Detect which cell encompasses the target text, then output its (x, y) center coordinate. 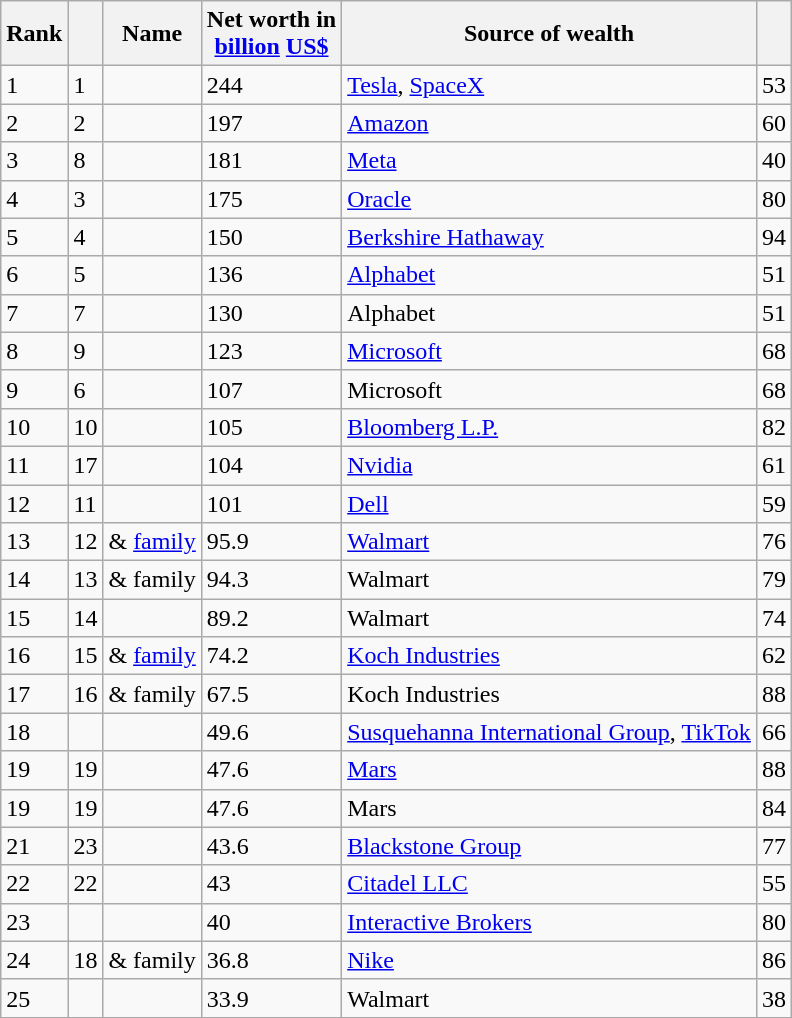
60 (774, 123)
Citadel LLC (550, 884)
43.6 (271, 846)
49.6 (271, 732)
36.8 (271, 960)
Name (152, 34)
104 (271, 465)
67.5 (271, 694)
175 (271, 199)
74 (774, 618)
61 (774, 465)
Meta (550, 161)
Rank (34, 34)
Dell (550, 503)
21 (34, 846)
82 (774, 427)
123 (271, 351)
94.3 (271, 580)
Source of wealth (550, 34)
Nvidia (550, 465)
197 (271, 123)
86 (774, 960)
150 (271, 237)
76 (774, 542)
66 (774, 732)
55 (774, 884)
25 (34, 998)
Berkshire Hathaway (550, 237)
74.2 (271, 656)
Blackstone Group (550, 846)
Nike (550, 960)
43 (271, 884)
136 (271, 275)
95.9 (271, 542)
94 (774, 237)
Tesla, SpaceX (550, 85)
33.9 (271, 998)
Bloomberg L.P. (550, 427)
Interactive Brokers (550, 922)
Oracle (550, 199)
Susquehanna International Group, TikTok (550, 732)
38 (774, 998)
59 (774, 503)
Amazon (550, 123)
79 (774, 580)
Net worth inbillion US$ (271, 34)
89.2 (271, 618)
24 (34, 960)
105 (271, 427)
130 (271, 313)
84 (774, 808)
244 (271, 85)
77 (774, 846)
101 (271, 503)
107 (271, 389)
181 (271, 161)
62 (774, 656)
53 (774, 85)
